Scan for the cell matching the given text and deliver its [X, Y] coordinate at center. 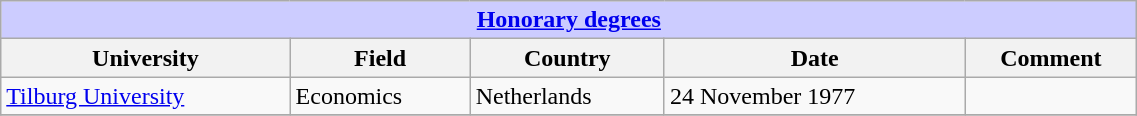
Tilburg University [146, 96]
Field [380, 58]
Date [814, 58]
Economics [380, 96]
24 November 1977 [814, 96]
Country [567, 58]
Honorary degrees [569, 20]
Netherlands [567, 96]
University [146, 58]
Comment [1051, 58]
